Scan for the cell matching the given text and deliver its [x, y] coordinate at center. 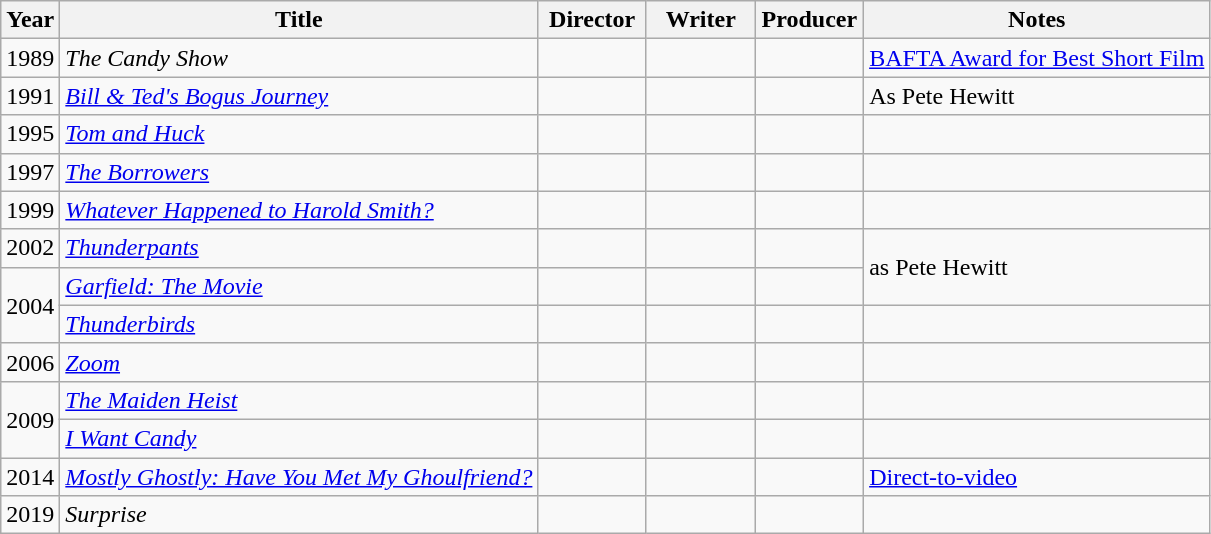
2009 [30, 419]
Director [592, 20]
Bill & Ted's Bogus Journey [299, 96]
Tom and Huck [299, 134]
1997 [30, 172]
2004 [30, 305]
The Maiden Heist [299, 400]
Notes [1037, 20]
2006 [30, 362]
Writer [700, 20]
2019 [30, 515]
Surprise [299, 515]
The Candy Show [299, 58]
Thunderbirds [299, 324]
Direct-to-video [1037, 477]
Whatever Happened to Harold Smith? [299, 210]
As Pete Hewitt [1037, 96]
2014 [30, 477]
Zoom [299, 362]
Mostly Ghostly: Have You Met My Ghoulfriend? [299, 477]
1989 [30, 58]
Thunderpants [299, 248]
Title [299, 20]
1991 [30, 96]
The Borrowers [299, 172]
1999 [30, 210]
Garfield: The Movie [299, 286]
2002 [30, 248]
BAFTA Award for Best Short Film [1037, 58]
1995 [30, 134]
Year [30, 20]
Producer [810, 20]
as Pete Hewitt [1037, 267]
I Want Candy [299, 438]
